Identify which cell holds the provided text, then report its (X, Y) central coordinate. 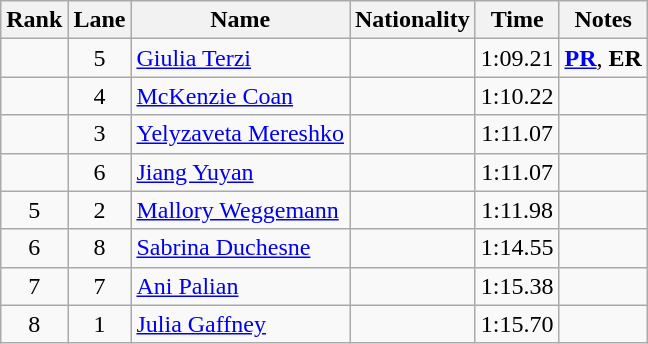
1:14.55 (517, 248)
1:15.70 (517, 324)
2 (100, 210)
Yelyzaveta Mereshko (240, 134)
Mallory Weggemann (240, 210)
PR, ER (603, 58)
Sabrina Duchesne (240, 248)
1:10.22 (517, 96)
Rank (34, 20)
4 (100, 96)
Julia Gaffney (240, 324)
Time (517, 20)
Lane (100, 20)
Name (240, 20)
1 (100, 324)
Notes (603, 20)
1:11.98 (517, 210)
McKenzie Coan (240, 96)
3 (100, 134)
Nationality (413, 20)
1:09.21 (517, 58)
Ani Palian (240, 286)
1:15.38 (517, 286)
Giulia Terzi (240, 58)
Jiang Yuyan (240, 172)
